Provide the (x, y) coordinate of the cell's center where the given text is located.  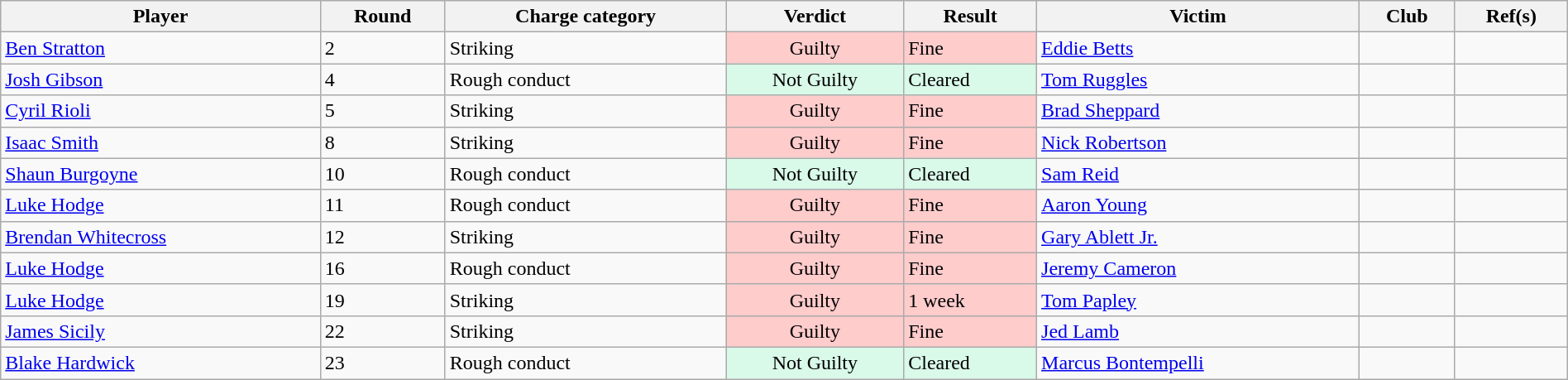
Gary Ablett Jr. (1198, 237)
2 (382, 48)
12 (382, 237)
Jed Lamb (1198, 331)
Club (1407, 17)
8 (382, 142)
Cyril Rioli (160, 111)
11 (382, 205)
Nick Robertson (1198, 142)
16 (382, 268)
Sam Reid (1198, 174)
Player (160, 17)
23 (382, 363)
Shaun Burgoyne (160, 174)
Result (971, 17)
Marcus Bontempelli (1198, 363)
4 (382, 79)
Ref(s) (1511, 17)
Blake Hardwick (160, 363)
Verdict (815, 17)
Brendan Whitecross (160, 237)
Tom Ruggles (1198, 79)
James Sicily (160, 331)
Aaron Young (1198, 205)
Victim (1198, 17)
Charge category (586, 17)
Ben Stratton (160, 48)
10 (382, 174)
1 week (971, 300)
Tom Papley (1198, 300)
Josh Gibson (160, 79)
Brad Sheppard (1198, 111)
19 (382, 300)
5 (382, 111)
22 (382, 331)
Isaac Smith (160, 142)
Round (382, 17)
Jeremy Cameron (1198, 268)
Eddie Betts (1198, 48)
